Identify which cell holds the provided text, then report its (x, y) central coordinate. 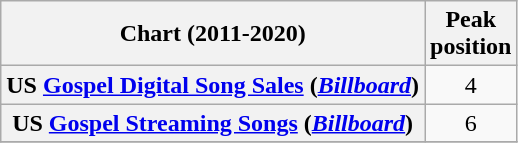
4 (471, 85)
Peakposition (471, 34)
US Gospel Streaming Songs (Billboard) (213, 123)
6 (471, 123)
US Gospel Digital Song Sales (Billboard) (213, 85)
Chart (2011-2020) (213, 34)
